Extract the (x, y) coordinate from the center of the cell holding the provided text.  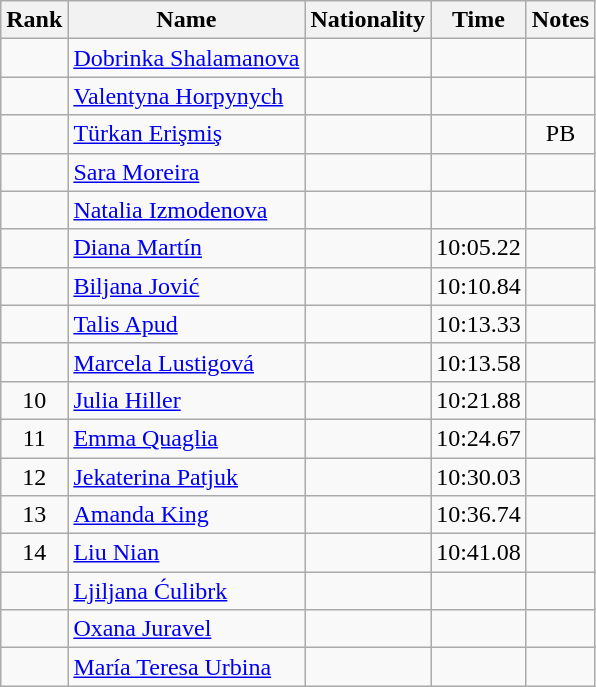
Rank (34, 20)
Nationality (368, 20)
Time (479, 20)
12 (34, 477)
10:13.58 (479, 362)
10:05.22 (479, 248)
Jekaterina Patjuk (186, 477)
María Teresa Urbina (186, 667)
Talis Apud (186, 324)
10:13.33 (479, 324)
Natalia Izmodenova (186, 210)
Notes (560, 20)
Oxana Juravel (186, 629)
Liu Nian (186, 553)
Marcela Lustigová (186, 362)
11 (34, 438)
Name (186, 20)
Valentyna Horpynych (186, 96)
10:30.03 (479, 477)
Biljana Jović (186, 286)
Emma Quaglia (186, 438)
Dobrinka Shalamanova (186, 58)
Türkan Erişmiş (186, 134)
10:10.84 (479, 286)
Amanda King (186, 515)
Diana Martín (186, 248)
Ljiljana Ćulibrk (186, 591)
10:41.08 (479, 553)
10:24.67 (479, 438)
14 (34, 553)
Julia Hiller (186, 400)
10 (34, 400)
PB (560, 134)
Sara Moreira (186, 172)
13 (34, 515)
10:21.88 (479, 400)
10:36.74 (479, 515)
